For the text-containing cell, return its midpoint in (x, y) coordinate format. 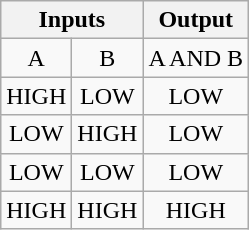
A (36, 58)
A AND B (196, 58)
Output (196, 20)
Inputs (72, 20)
B (108, 58)
